Return the (X, Y) coordinate for the center point of the cell that contains the specified text.  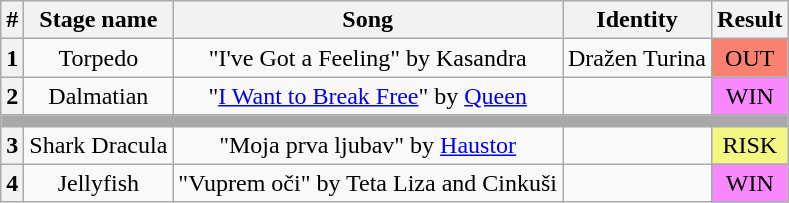
"Moja prva ljubav" by Haustor (368, 145)
"I Want to Break Free" by Queen (368, 96)
Result (750, 20)
Dalmatian (98, 96)
# (12, 20)
Identity (636, 20)
Jellyfish (98, 183)
Dražen Turina (636, 58)
4 (12, 183)
2 (12, 96)
Song (368, 20)
Torpedo (98, 58)
"Vuprem oči" by Teta Liza and Cinkuši (368, 183)
1 (12, 58)
OUT (750, 58)
"I've Got a Feeling" by Kasandra (368, 58)
Shark Dracula (98, 145)
RISK (750, 145)
Stage name (98, 20)
3 (12, 145)
